Provide the [x, y] coordinate of the cell's center where the given text is located.  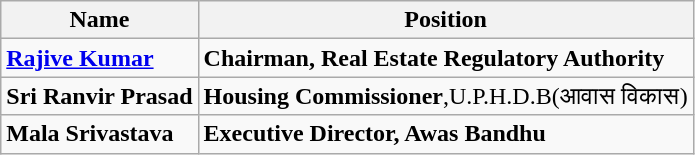
Position [446, 20]
Name [100, 20]
Executive Director, Awas Bandhu [446, 134]
Mala Srivastava [100, 134]
Chairman, Real Estate Regulatory Authority [446, 58]
Sri Ranvir Prasad [100, 96]
Housing Commissioner,U.P.H.D.B(आवास विकास) [446, 96]
Rajive Kumar [100, 58]
